Output the (x, y) coordinate of the center of the cell containing the given text.  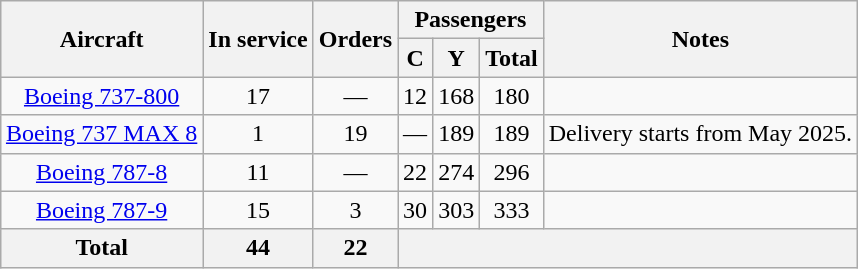
303 (456, 210)
44 (258, 248)
Aircraft (101, 39)
17 (258, 96)
1 (258, 134)
Boeing 737 MAX 8 (101, 134)
Notes (700, 39)
11 (258, 172)
168 (456, 96)
Y (456, 58)
12 (416, 96)
30 (416, 210)
C (416, 58)
274 (456, 172)
180 (512, 96)
Boeing 787-8 (101, 172)
3 (355, 210)
19 (355, 134)
333 (512, 210)
In service (258, 39)
Boeing 787-9 (101, 210)
Orders (355, 39)
Boeing 737-800 (101, 96)
296 (512, 172)
15 (258, 210)
Delivery starts from May 2025. (700, 134)
Passengers (471, 20)
